Capture the cell that displays the provided text and extract its (x, y) central coordinate. 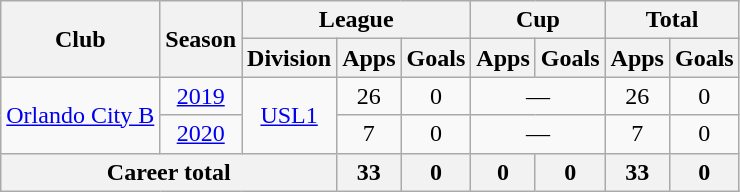
USL1 (290, 115)
Season (201, 39)
2019 (201, 96)
Cup (538, 20)
Club (80, 39)
Orlando City B (80, 115)
League (356, 20)
Division (290, 58)
Career total (169, 172)
Total (672, 20)
2020 (201, 134)
